Determine the (x, y) coordinate at the center of the cell enclosing the given text.  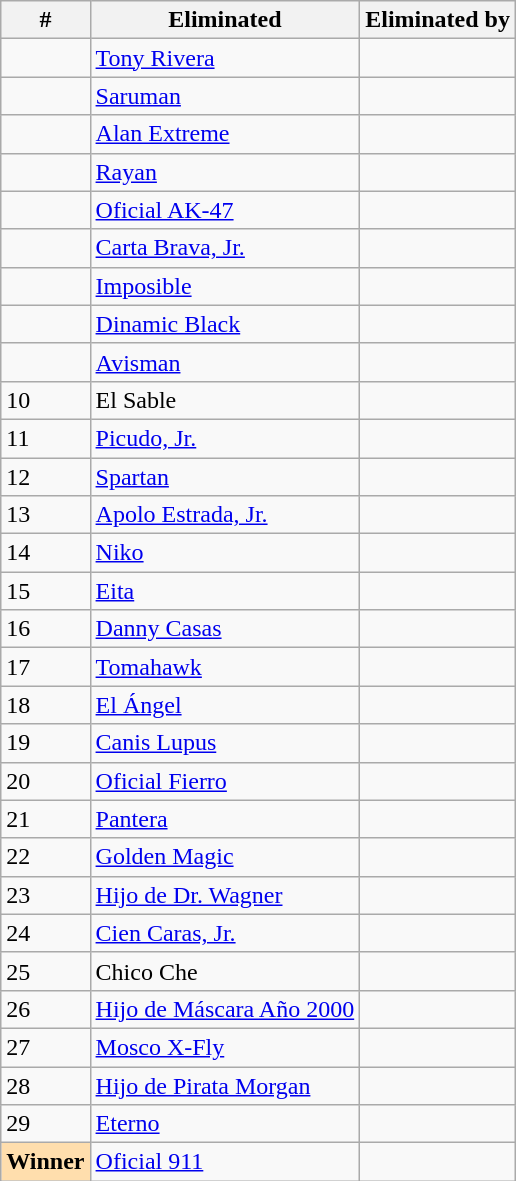
Golden Magic (225, 857)
13 (46, 515)
Chico Che (225, 971)
Carta Brava, Jr. (225, 248)
Rayan (225, 172)
Eliminated (225, 20)
Eita (225, 591)
Oficial AK-47 (225, 210)
27 (46, 1047)
Eliminated by (438, 20)
Eterno (225, 1124)
Spartan (225, 477)
15 (46, 591)
Avisman (225, 362)
29 (46, 1124)
Tony Rivera (225, 58)
Canis Lupus (225, 743)
18 (46, 705)
20 (46, 781)
Hijo de Máscara Año 2000 (225, 1009)
Tomahawk (225, 667)
Danny Casas (225, 629)
Apolo Estrada, Jr. (225, 515)
12 (46, 477)
Oficial 911 (225, 1162)
Oficial Fierro (225, 781)
Winner (46, 1162)
22 (46, 857)
Picudo, Jr. (225, 438)
23 (46, 895)
21 (46, 819)
Hijo de Pirata Morgan (225, 1085)
Pantera (225, 819)
17 (46, 667)
16 (46, 629)
Mosco X-Fly (225, 1047)
Imposible (225, 286)
25 (46, 971)
Niko (225, 553)
26 (46, 1009)
24 (46, 933)
Alan Extreme (225, 134)
Cien Caras, Jr. (225, 933)
El Ángel (225, 705)
Hijo de Dr. Wagner (225, 895)
10 (46, 400)
Saruman (225, 96)
28 (46, 1085)
19 (46, 743)
El Sable (225, 400)
# (46, 20)
11 (46, 438)
Dinamic Black (225, 324)
14 (46, 553)
